Search for the cell housing the specified text and yield its [x, y] center coordinate. 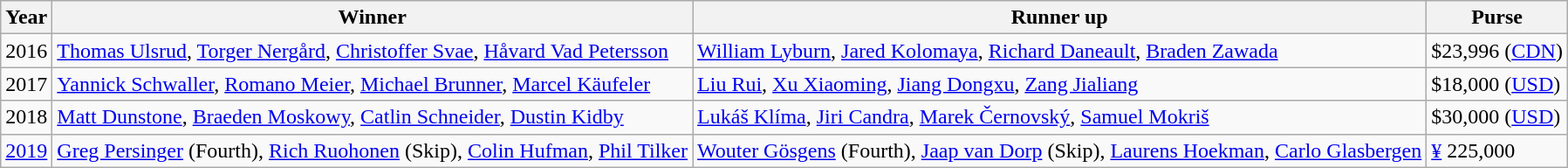
$30,000 (USD) [1497, 117]
Thomas Ulsrud, Torger Nergård, Christoffer Svae, Håvard Vad Petersson [373, 51]
$18,000 (USD) [1497, 84]
2019 [26, 150]
Liu Rui, Xu Xiaoming, Jiang Dongxu, Zang Jialiang [1059, 84]
2017 [26, 84]
Matt Dunstone, Braeden Moskowy, Catlin Schneider, Dustin Kidby [373, 117]
Lukáš Klíma, Jiri Candra, Marek Černovský, Samuel Mokriš [1059, 117]
William Lyburn, Jared Kolomaya, Richard Daneault, Braden Zawada [1059, 51]
Yannick Schwaller, Romano Meier, Michael Brunner, Marcel Käufeler [373, 84]
Winner [373, 17]
$23,996 (CDN) [1497, 51]
Wouter Gösgens (Fourth), Jaap van Dorp (Skip), Laurens Hoekman, Carlo Glasbergen [1059, 150]
Purse [1497, 17]
Runner up [1059, 17]
2018 [26, 117]
Year [26, 17]
Greg Persinger (Fourth), Rich Ruohonen (Skip), Colin Hufman, Phil Tilker [373, 150]
¥ 225,000 [1497, 150]
2016 [26, 51]
